Output the [X, Y] coordinate of the center of the cell containing the given text.  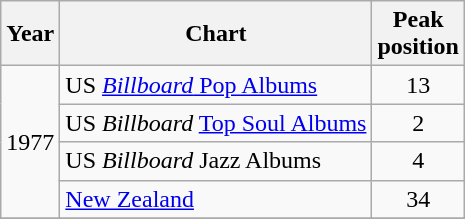
US Billboard Top Soul Albums [216, 123]
13 [418, 85]
Year [30, 34]
Peakposition [418, 34]
Chart [216, 34]
1977 [30, 142]
US Billboard Pop Albums [216, 85]
34 [418, 199]
New Zealand [216, 199]
US Billboard Jazz Albums [216, 161]
4 [418, 161]
2 [418, 123]
